Provide the [X, Y] coordinate of the cell's center where the given text is located.  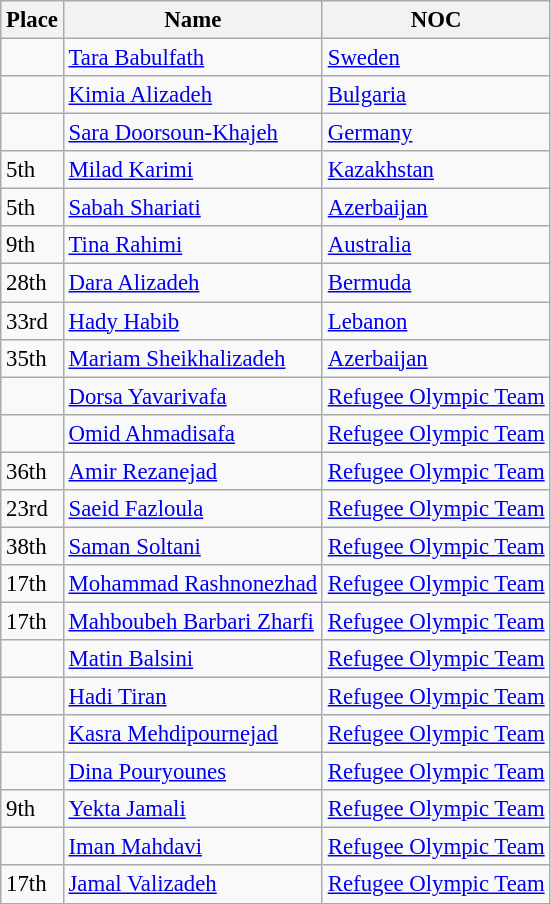
Yekta Jamali [192, 809]
Saeid Fazloula [192, 509]
Hadi Tiran [192, 697]
Omid Ahmadisafa [192, 433]
33rd [32, 321]
Mariam Sheikhalizadeh [192, 358]
Kazakhstan [436, 170]
28th [32, 283]
Bulgaria [436, 95]
Kasra Mehdipournejad [192, 734]
Dara Alizadeh [192, 283]
Kimia Alizadeh [192, 95]
Hady Habib [192, 321]
Dina Pouryounes [192, 772]
Amir Rezanejad [192, 471]
Jamal Valizadeh [192, 885]
Dorsa Yavarivafa [192, 396]
35th [32, 358]
36th [32, 471]
Iman Mahdavi [192, 847]
Sara Doorsoun-Khajeh [192, 133]
38th [32, 546]
Bermuda [436, 283]
Name [192, 20]
Sabah Shariati [192, 208]
Matin Balsini [192, 659]
Tara Babulfath [192, 58]
Mahboubeh Barbari Zharfi [192, 621]
Germany [436, 133]
Place [32, 20]
Tina Rahimi [192, 245]
Australia [436, 245]
NOC [436, 20]
Saman Soltani [192, 546]
Sweden [436, 58]
23rd [32, 509]
Lebanon [436, 321]
Mohammad Rashnonezhad [192, 584]
Milad Karimi [192, 170]
